Find where the given text appears and provide that cell's center as (x, y) coordinate. 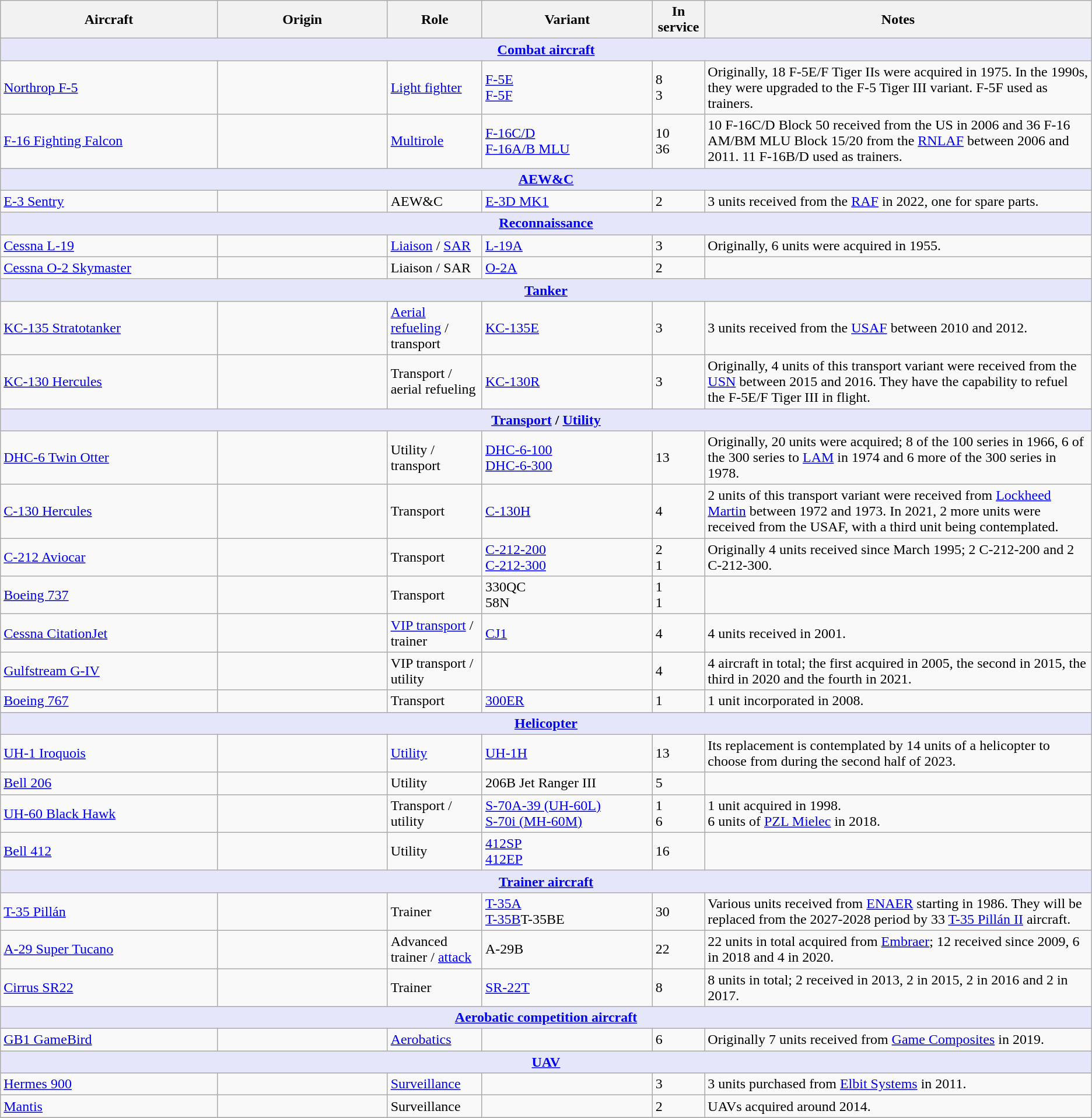
10 F-16C/D Block 50 received from the US in 2006 and 36 F-16 AM/BM MLU Block 15/20 from the RNLAF between 2006 and 2011. 11 F-16B/D used as trainers. (898, 141)
Hermes 900 (108, 1084)
412SP412EP (567, 851)
Northrop F-5 (108, 87)
Originally 4 units received since March 1995; 2 C-212-200 and 2 C-212-300. (898, 558)
1 unit incorporated in 2008. (898, 701)
8 (678, 987)
Originally, 20 units were acquired; 8 of the 100 series in 1966, 6 of the 300 series to LAM in 1974 and 6 more of the 300 series in 1978. (898, 458)
22 units in total acquired from Embraer; 12 received since 2009, 6 in 2018 and 4 in 2020. (898, 949)
O-2A (567, 268)
Combat aircraft (546, 50)
Its replacement is contemplated by 14 units of a helicopter to choose from during the second half of 2023. (898, 753)
Light fighter (435, 87)
C-212 Aviocar (108, 558)
F-16C/DF-16A/B MLU (567, 141)
Cessna CitationJet (108, 633)
Transport / Utility (546, 419)
KC-135 Stratotanker (108, 328)
Cirrus SR22 (108, 987)
5 (678, 783)
Multirole (435, 141)
VIP transport / utility (435, 671)
300ER (567, 701)
Helicopter (546, 723)
4 units received in 2001. (898, 633)
KC-135E (567, 328)
L-19A (567, 246)
DHC-6 Twin Otter (108, 458)
GB1 GameBird (108, 1040)
Cessna L-19 (108, 246)
Advanced trainer / attack (435, 949)
Aircraft (108, 20)
Originally, 6 units were acquired in 1955. (898, 246)
1 unit acquired in 1998.6 units of PZL Mielec in 2018. (898, 813)
30 (678, 911)
VIP transport / trainer (435, 633)
1 (678, 701)
Role (435, 20)
Various units received from ENAER starting in 1986. They will be replaced from the 2027-2028 period by 33 T-35 Pillán II aircraft. (898, 911)
UH-60 Black Hawk (108, 813)
3 units received from the RAF in 2022, one for spare parts. (898, 201)
Aerial refueling / transport (435, 328)
Aerobatics (435, 1040)
Boeing 767 (108, 701)
Notes (898, 20)
Utility / transport (435, 458)
C-212-200C-212-300 (567, 558)
C-130 Hercules (108, 511)
4 aircraft in total; the first acquired in 2005, the second in 2015, the third in 2020 and the fourth in 2021. (898, 671)
F-16 Fighting Falcon (108, 141)
CJ1 (567, 633)
Origin (302, 20)
Tanker (546, 290)
UAVs acquired around 2014. (898, 1106)
21 (678, 558)
Originally 7 units received from Game Composites in 2019. (898, 1040)
F-5EF-5F (567, 87)
Trainer aircraft (546, 881)
T-35AT-35BT-35BE (567, 911)
UH-1H (567, 753)
KC-130 Hercules (108, 381)
83 (678, 87)
E-3D MK1 (567, 201)
KC-130R (567, 381)
Mantis (108, 1106)
Reconnaissance (546, 223)
8 units in total; 2 received in 2013, 2 in 2015, 2 in 2016 and 2 in 2017. (898, 987)
Originally, 18 F-5E/F Tiger IIs were acquired in 1975. In the 1990s, they were upgraded to the F-5 Tiger III variant. F-5F used as trainers. (898, 87)
Bell 412 (108, 851)
Gulfstream G-IV (108, 671)
3 units received from the USAF between 2010 and 2012. (898, 328)
Variant (567, 20)
In service (678, 20)
Cessna O-2 Skymaster (108, 268)
6 (678, 1040)
Boeing 737 (108, 595)
A-29 Super Tucano (108, 949)
206B Jet Ranger III (567, 783)
1036 (678, 141)
3 units purchased from Elbit Systems in 2011. (898, 1084)
C-130H (567, 511)
SR-22T (567, 987)
Bell 206 (108, 783)
Transport / aerial refueling (435, 381)
22 (678, 949)
UH-1 Iroquois (108, 753)
Transport / utility (435, 813)
T-35 Pillán (108, 911)
Aerobatic competition aircraft (546, 1018)
A-29B (567, 949)
S-70A-39 (UH-60L)S-70i (MH-60M) (567, 813)
UAV (546, 1062)
E-3 Sentry (108, 201)
DHC-6-100DHC-6-300 (567, 458)
330QC58N (567, 595)
11 (678, 595)
